Output the [X, Y] coordinate of the center of the cell containing the given text.  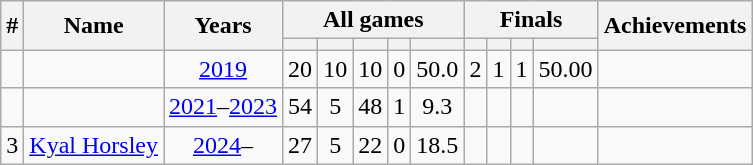
2 [476, 69]
2021–2023 [224, 107]
Achievements [675, 26]
3 [12, 145]
48 [370, 107]
50.00 [566, 69]
# [12, 26]
2024– [224, 145]
Years [224, 26]
2019 [224, 69]
Name [94, 26]
22 [370, 145]
18.5 [438, 145]
27 [300, 145]
20 [300, 69]
All games [374, 20]
54 [300, 107]
9.3 [438, 107]
Finals [531, 20]
50.0 [438, 69]
Kyal Horsley [94, 145]
